Pinpoint the cell where the given text exists, returning its [x, y] midpoint coordinate. 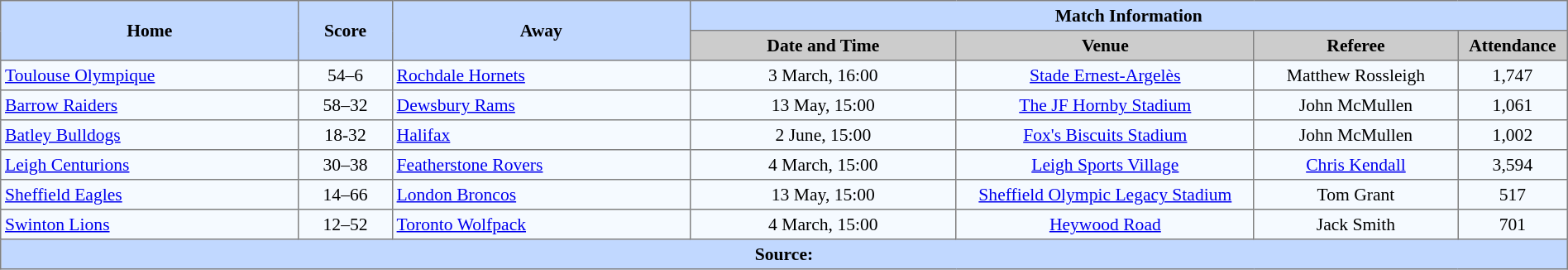
Fox's Biscuits Stadium [1105, 135]
3,594 [1513, 165]
Jack Smith [1355, 224]
54–6 [346, 75]
London Broncos [541, 195]
The JF Hornby Stadium [1105, 105]
Halifax [541, 135]
Matthew Rossleigh [1355, 75]
Venue [1105, 46]
12–52 [346, 224]
Featherstone Rovers [541, 165]
2 June, 15:00 [823, 135]
Source: [784, 254]
Stade Ernest-Argelès [1105, 75]
517 [1513, 195]
Toulouse Olympique [150, 75]
Chris Kendall [1355, 165]
Sheffield Olympic Legacy Stadium [1105, 195]
Match Information [1128, 16]
Date and Time [823, 46]
14–66 [346, 195]
1,002 [1513, 135]
Toronto Wolfpack [541, 224]
Barrow Raiders [150, 105]
Referee [1355, 46]
Sheffield Eagles [150, 195]
Leigh Centurions [150, 165]
18-32 [346, 135]
3 March, 16:00 [823, 75]
30–38 [346, 165]
Home [150, 31]
1,747 [1513, 75]
Away [541, 31]
701 [1513, 224]
Swinton Lions [150, 224]
Tom Grant [1355, 195]
Rochdale Hornets [541, 75]
Attendance [1513, 46]
Batley Bulldogs [150, 135]
Heywood Road [1105, 224]
Dewsbury Rams [541, 105]
1,061 [1513, 105]
Leigh Sports Village [1105, 165]
58–32 [346, 105]
Score [346, 31]
